Detect which cell encompasses the target text, then output its [x, y] center coordinate. 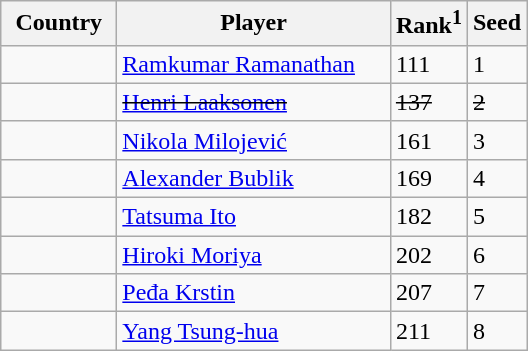
8 [496, 331]
6 [496, 255]
Ramkumar Ramanathan [254, 64]
137 [428, 102]
Player [254, 24]
2 [496, 102]
169 [428, 178]
Country [59, 24]
Peđa Krstin [254, 293]
111 [428, 64]
5 [496, 217]
Rank1 [428, 24]
Henri Laaksonen [254, 102]
3 [496, 140]
Hiroki Moriya [254, 255]
211 [428, 331]
Alexander Bublik [254, 178]
161 [428, 140]
Nikola Milojević [254, 140]
1 [496, 64]
207 [428, 293]
202 [428, 255]
182 [428, 217]
7 [496, 293]
Tatsuma Ito [254, 217]
Yang Tsung-hua [254, 331]
Seed [496, 24]
4 [496, 178]
